Provide the [X, Y] coordinate of the cell's center where the given text is located.  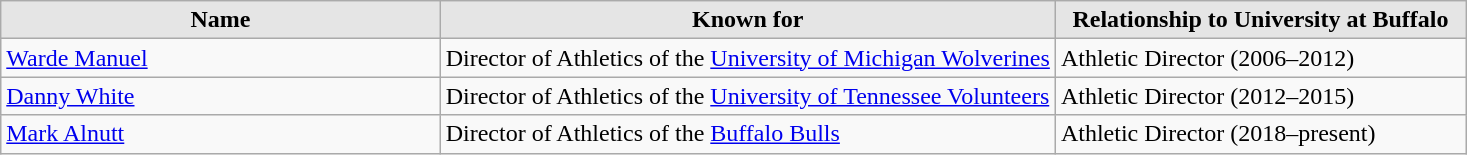
Director of Athletics of the Buffalo Bulls [748, 134]
Athletic Director (2012–2015) [1260, 96]
Director of Athletics of the University of Tennessee Volunteers [748, 96]
Name [220, 20]
Athletic Director (2018–present) [1260, 134]
Athletic Director (2006–2012) [1260, 58]
Warde Manuel [220, 58]
Director of Athletics of the University of Michigan Wolverines [748, 58]
Danny White [220, 96]
Relationship to University at Buffalo [1260, 20]
Known for [748, 20]
Mark Alnutt [220, 134]
